Capture the cell that displays the provided text and extract its [X, Y] central coordinate. 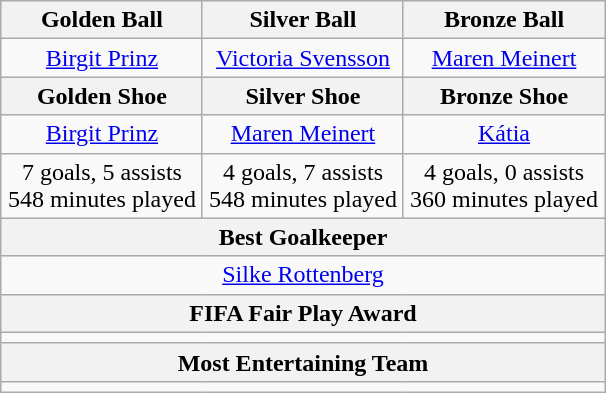
Bronze Ball [504, 20]
Kátia [504, 134]
Most Entertaining Team [302, 362]
4 goals, 7 assists548 minutes played [302, 186]
Golden Shoe [102, 96]
Silver Shoe [302, 96]
7 goals, 5 assists548 minutes played [102, 186]
Victoria Svensson [302, 58]
Golden Ball [102, 20]
Silke Rottenberg [302, 275]
Bronze Shoe [504, 96]
4 goals, 0 assists360 minutes played [504, 186]
FIFA Fair Play Award [302, 313]
Silver Ball [302, 20]
Best Goalkeeper [302, 237]
